Capture the cell that displays the provided text and extract its (x, y) central coordinate. 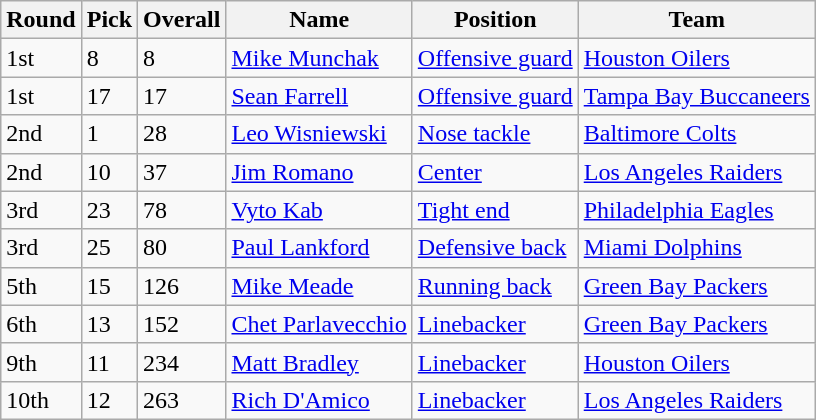
25 (109, 248)
Position (495, 20)
78 (182, 210)
13 (109, 324)
Center (495, 172)
Overall (182, 20)
Round (41, 20)
Jim Romano (319, 172)
80 (182, 248)
Mike Meade (319, 286)
Nose tackle (495, 134)
Philadelphia Eagles (696, 210)
11 (109, 362)
Name (319, 20)
234 (182, 362)
Miami Dolphins (696, 248)
1 (109, 134)
Tight end (495, 210)
Leo Wisniewski (319, 134)
126 (182, 286)
Running back (495, 286)
Baltimore Colts (696, 134)
Tampa Bay Buccaneers (696, 96)
10 (109, 172)
9th (41, 362)
5th (41, 286)
Matt Bradley (319, 362)
Rich D'Amico (319, 400)
Sean Farrell (319, 96)
Paul Lankford (319, 248)
Chet Parlavecchio (319, 324)
10th (41, 400)
Team (696, 20)
152 (182, 324)
6th (41, 324)
Vyto Kab (319, 210)
37 (182, 172)
23 (109, 210)
Pick (109, 20)
Defensive back (495, 248)
15 (109, 286)
28 (182, 134)
Mike Munchak (319, 58)
263 (182, 400)
12 (109, 400)
